Identify which cell holds the provided text, then report its [x, y] central coordinate. 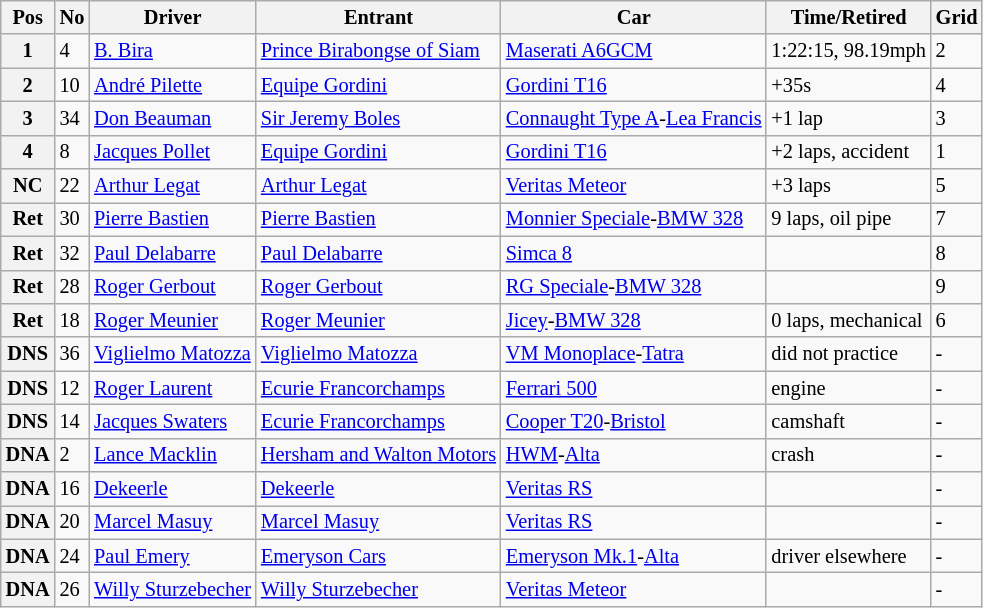
Connaught Type A-Lea Francis [634, 118]
12 [72, 388]
+1 lap [848, 118]
9 laps, oil pipe [848, 219]
26 [72, 589]
driver elsewhere [848, 556]
crash [848, 455]
+35s [848, 85]
B. Bira [172, 51]
RG Speciale-BMW 328 [634, 287]
Emeryson Cars [378, 556]
Pos [28, 17]
14 [72, 421]
9 [957, 287]
Cooper T20-Bristol [634, 421]
7 [957, 219]
30 [72, 219]
Entrant [378, 17]
Monnier Speciale-BMW 328 [634, 219]
Car [634, 17]
Simca 8 [634, 253]
Prince Birabongse of Siam [378, 51]
22 [72, 186]
5 [957, 186]
Time/Retired [848, 17]
+2 laps, accident [848, 152]
engine [848, 388]
16 [72, 489]
Paul Emery [172, 556]
Maserati A6GCM [634, 51]
Lance Macklin [172, 455]
VM Monoplace-Tatra [634, 354]
Don Beauman [172, 118]
Sir Jeremy Boles [378, 118]
1:22:15, 98.19mph [848, 51]
HWM-Alta [634, 455]
Jacques Swaters [172, 421]
Hersham and Walton Motors [378, 455]
No [72, 17]
10 [72, 85]
6 [957, 320]
André Pilette [172, 85]
20 [72, 522]
18 [72, 320]
0 laps, mechanical [848, 320]
Grid [957, 17]
NC [28, 186]
did not practice [848, 354]
+3 laps [848, 186]
Driver [172, 17]
Jicey-BMW 328 [634, 320]
Roger Laurent [172, 388]
camshaft [848, 421]
32 [72, 253]
36 [72, 354]
28 [72, 287]
34 [72, 118]
Jacques Pollet [172, 152]
Ferrari 500 [634, 388]
24 [72, 556]
Emeryson Mk.1-Alta [634, 556]
